Search for the cell housing the specified text and yield its (X, Y) center coordinate. 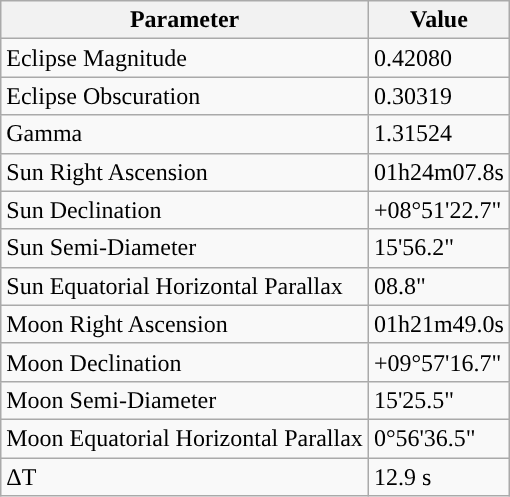
Eclipse Magnitude (185, 58)
0°56'36.5" (438, 438)
Parameter (185, 20)
12.9 s (438, 477)
15'56.2" (438, 248)
Sun Declination (185, 210)
Moon Equatorial Horizontal Parallax (185, 438)
Eclipse Obscuration (185, 96)
+08°51'22.7" (438, 210)
01h24m07.8s (438, 172)
15'25.5" (438, 400)
08.8" (438, 286)
0.42080 (438, 58)
Moon Semi-Diameter (185, 400)
ΔT (185, 477)
Gamma (185, 134)
Moon Right Ascension (185, 324)
Sun Equatorial Horizontal Parallax (185, 286)
Sun Semi-Diameter (185, 248)
0.30319 (438, 96)
Value (438, 20)
+09°57'16.7" (438, 362)
01h21m49.0s (438, 324)
Sun Right Ascension (185, 172)
Moon Declination (185, 362)
1.31524 (438, 134)
